Return the [X, Y] coordinate for the center point of the cell that contains the specified text.  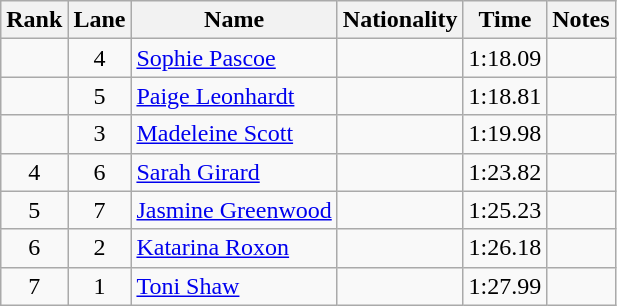
Lane [100, 20]
1:25.23 [505, 210]
1:27.99 [505, 286]
Sarah Girard [234, 172]
Jasmine Greenwood [234, 210]
Madeleine Scott [234, 134]
Rank [34, 20]
Katarina Roxon [234, 248]
Paige Leonhardt [234, 96]
Notes [581, 20]
1:23.82 [505, 172]
Time [505, 20]
1:26.18 [505, 248]
3 [100, 134]
Nationality [400, 20]
2 [100, 248]
1:19.98 [505, 134]
Toni Shaw [234, 286]
1:18.09 [505, 58]
Sophie Pascoe [234, 58]
Name [234, 20]
1 [100, 286]
1:18.81 [505, 96]
